Locate the cell with the specified text and output its (X, Y) center coordinate. 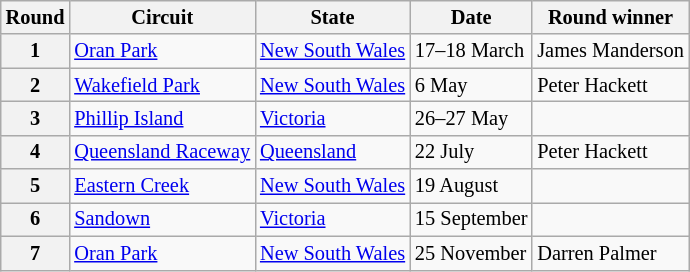
Phillip Island (162, 118)
2 (36, 85)
Circuit (162, 17)
22 July (471, 152)
Queensland Raceway (162, 152)
6 (36, 219)
1 (36, 51)
Round winner (610, 17)
4 (36, 152)
Round (36, 17)
19 August (471, 186)
3 (36, 118)
State (332, 17)
17–18 March (471, 51)
7 (36, 253)
Wakefield Park (162, 85)
26–27 May (471, 118)
25 November (471, 253)
Date (471, 17)
James Manderson (610, 51)
5 (36, 186)
Sandown (162, 219)
15 September (471, 219)
6 May (471, 85)
Queensland (332, 152)
Eastern Creek (162, 186)
Darren Palmer (610, 253)
